Find where the given text appears and provide that cell's center as [x, y] coordinate. 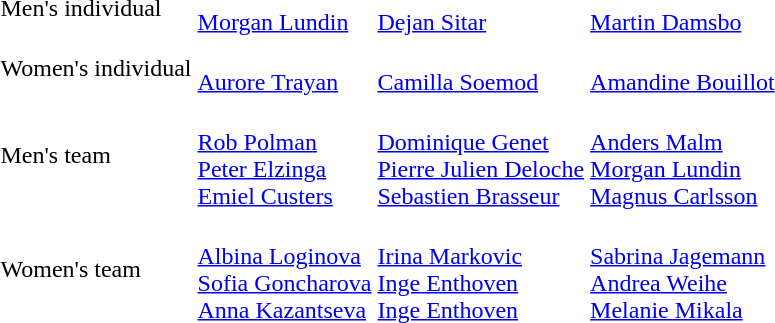
Camilla Soemod [481, 68]
Rob Polman Peter Elzinga Emiel Custers [284, 156]
Dominique Genet Pierre Julien Deloche Sebastien Brasseur [481, 156]
Aurore Trayan [284, 68]
